Pinpoint the cell where the given text exists, returning its (x, y) midpoint coordinate. 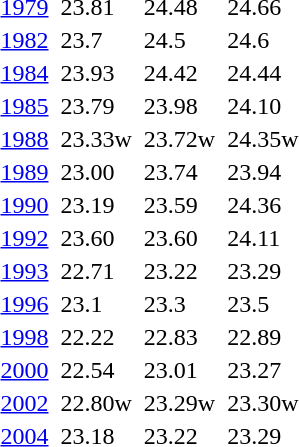
23.72w (179, 139)
23.3 (179, 304)
22.54 (96, 370)
22.83 (179, 337)
23.33w (96, 139)
23.98 (179, 106)
23.79 (96, 106)
23.74 (179, 172)
23.29w (179, 403)
23.22 (179, 271)
24.5 (179, 40)
23.19 (96, 205)
23.93 (96, 73)
23.00 (96, 172)
23.1 (96, 304)
23.7 (96, 40)
23.59 (179, 205)
24.42 (179, 73)
23.01 (179, 370)
22.71 (96, 271)
22.80w (96, 403)
22.22 (96, 337)
